Return the [x, y] coordinate for the center point of the cell that contains the specified text.  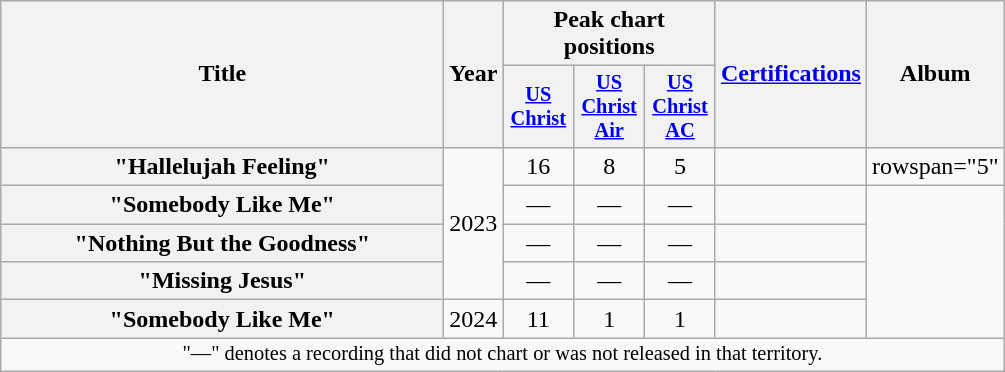
Year [474, 74]
Title [222, 74]
USChristAir [610, 107]
"Nothing But the Goodness" [222, 243]
Certifications [790, 74]
5 [680, 166]
USChrist [538, 107]
16 [538, 166]
Album [935, 74]
2023 [474, 223]
8 [610, 166]
2024 [474, 319]
11 [538, 319]
"Missing Jesus" [222, 281]
rowspan="5" [935, 166]
Peak chart positions [610, 34]
"Hallelujah Feeling" [222, 166]
USChristAC [680, 107]
"—" denotes a recording that did not chart or was not released in that territory. [502, 355]
